Return the (X, Y) coordinate for the center point of the cell that contains the specified text.  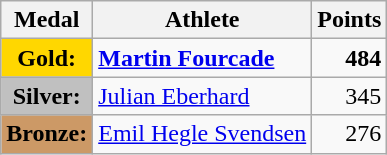
Bronze: (47, 134)
Martin Fourcade (202, 58)
484 (350, 58)
Medal (47, 20)
276 (350, 134)
Athlete (202, 20)
Emil Hegle Svendsen (202, 134)
Silver: (47, 96)
345 (350, 96)
Points (350, 20)
Julian Eberhard (202, 96)
Gold: (47, 58)
